Capture the cell that displays the provided text and extract its (x, y) central coordinate. 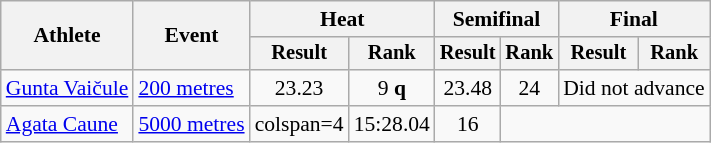
23.23 (300, 88)
Final (634, 19)
9 q (392, 88)
Agata Caune (68, 124)
Athlete (68, 36)
Semifinal (496, 19)
5000 metres (191, 124)
23.48 (468, 88)
16 (468, 124)
24 (529, 88)
colspan=4 (300, 124)
Did not advance (634, 88)
200 metres (191, 88)
Event (191, 36)
15:28.04 (392, 124)
Heat (342, 19)
Gunta Vaičule (68, 88)
